Output the (x, y) coordinate of the center of the cell containing the given text.  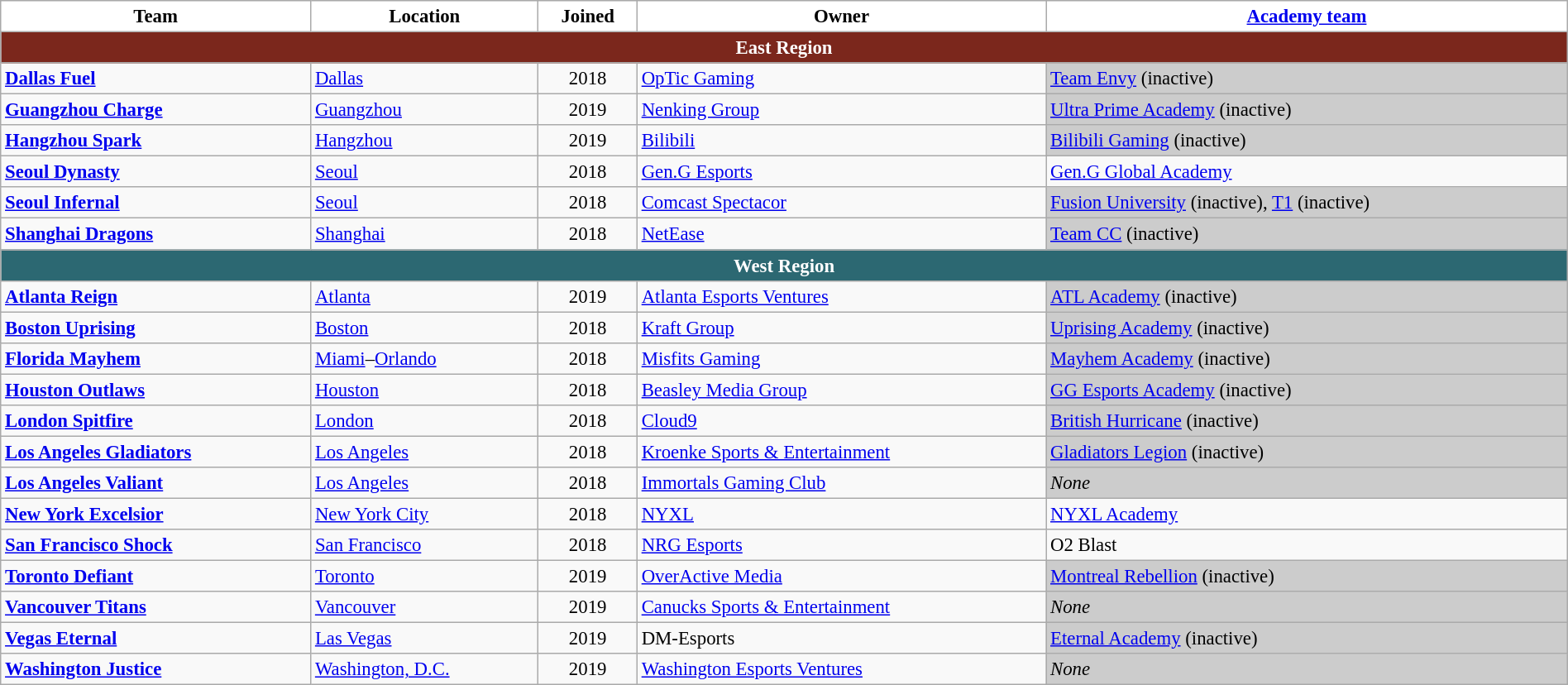
ATL Academy (inactive) (1307, 296)
NYXL Academy (1307, 514)
Dallas (425, 79)
Los Angeles Valiant (155, 483)
London Spitfire (155, 421)
New York Excelsior (155, 514)
Gen.G Global Academy (1307, 172)
Florida Mayhem (155, 358)
Shanghai Dragons (155, 234)
Team Envy (inactive) (1307, 79)
Eternal Academy (inactive) (1307, 639)
DM-Esports (841, 639)
Ultra Prime Academy (inactive) (1307, 110)
British Hurricane (inactive) (1307, 421)
Montreal Rebellion (inactive) (1307, 577)
OverActive Media (841, 577)
Gladiators Legion (inactive) (1307, 452)
Owner (841, 17)
Toronto Defiant (155, 577)
Team CC (inactive) (1307, 234)
Nenking Group (841, 110)
Bilibili (841, 141)
Bilibili Gaming (inactive) (1307, 141)
Shanghai (425, 234)
Kroenke Sports & Entertainment (841, 452)
Comcast Spectacor (841, 203)
New York City (425, 514)
Misfits Gaming (841, 358)
Beasley Media Group (841, 390)
Gen.G Esports (841, 172)
NetEase (841, 234)
San Francisco Shock (155, 545)
Washington, D.C. (425, 669)
East Region (784, 48)
Boston Uprising (155, 328)
Vancouver (425, 607)
Toronto (425, 577)
Miami–Orlando (425, 358)
Las Vegas (425, 639)
NYXL (841, 514)
Washington Esports Ventures (841, 669)
Guangzhou Charge (155, 110)
Los Angeles Gladiators (155, 452)
Hangzhou Spark (155, 141)
Vegas Eternal (155, 639)
Immortals Gaming Club (841, 483)
Dallas Fuel (155, 79)
Houston (425, 390)
Cloud9 (841, 421)
Washington Justice (155, 669)
O2 Blast (1307, 545)
NRG Esports (841, 545)
Boston (425, 328)
West Region (784, 266)
Atlanta Reign (155, 296)
Uprising Academy (inactive) (1307, 328)
Academy team (1307, 17)
San Francisco (425, 545)
Vancouver Titans (155, 607)
Seoul Infernal (155, 203)
Location (425, 17)
Atlanta Esports Ventures (841, 296)
Team (155, 17)
Atlanta (425, 296)
Canucks Sports & Entertainment (841, 607)
Mayhem Academy (inactive) (1307, 358)
OpTic Gaming (841, 79)
Seoul Dynasty (155, 172)
Houston Outlaws (155, 390)
Kraft Group (841, 328)
Hangzhou (425, 141)
Guangzhou (425, 110)
Fusion University (inactive), T1 (inactive) (1307, 203)
GG Esports Academy (inactive) (1307, 390)
Joined (587, 17)
London (425, 421)
